Determine the (X, Y) coordinate at the center of the cell enclosing the given text.  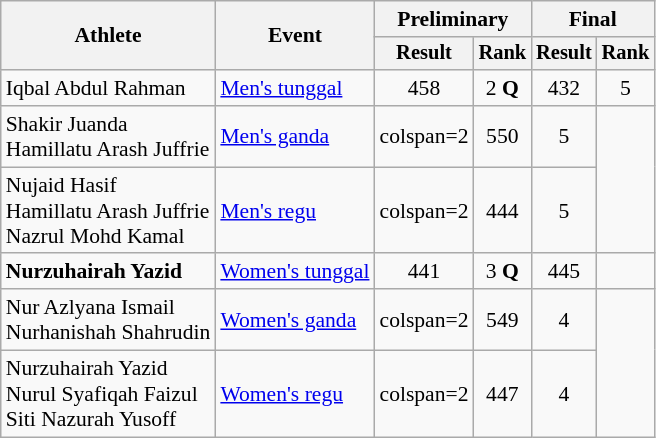
432 (564, 88)
Nurzuhairah YazidNurul Syafiqah FaizulSiti Nazurah Yusoff (108, 394)
Nurzuhairah Yazid (108, 272)
549 (503, 320)
2 Q (503, 88)
Preliminary (452, 19)
Event (294, 36)
Women's tunggal (294, 272)
Shakir JuandaHamillatu Arash Juffrie (108, 136)
Athlete (108, 36)
550 (503, 136)
441 (424, 272)
444 (503, 210)
Men's ganda (294, 136)
445 (564, 272)
Women's ganda (294, 320)
447 (503, 394)
Nur Azlyana IsmailNurhanishah Shahrudin (108, 320)
Men's tunggal (294, 88)
3 Q (503, 272)
Women's regu (294, 394)
Nujaid HasifHamillatu Arash JuffrieNazrul Mohd Kamal (108, 210)
Iqbal Abdul Rahman (108, 88)
Final (592, 19)
458 (424, 88)
Men's regu (294, 210)
